Scan for the cell matching the given text and deliver its [X, Y] coordinate at center. 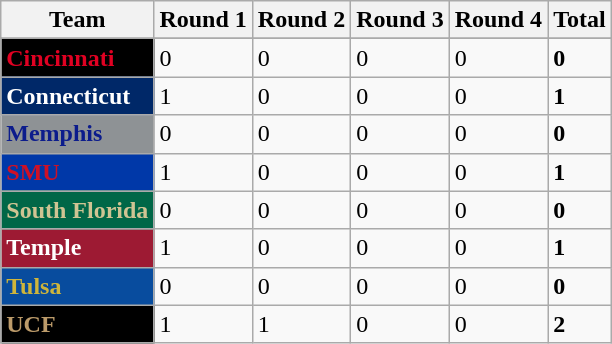
South Florida [78, 210]
UCF [78, 324]
Tulsa [78, 286]
SMU [78, 172]
Cincinnati [78, 58]
Round 3 [400, 20]
Round 1 [203, 20]
Round 2 [301, 20]
Temple [78, 248]
Memphis [78, 134]
2 [580, 324]
Connecticut [78, 96]
Total [580, 20]
Team [78, 20]
Round 4 [498, 20]
